Search for the cell housing the specified text and yield its (x, y) center coordinate. 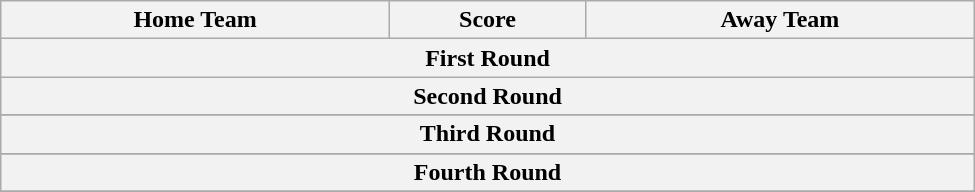
Fourth Round (488, 172)
Third Round (488, 134)
Second Round (488, 96)
First Round (488, 58)
Away Team (780, 20)
Score (487, 20)
Home Team (196, 20)
